Return the (x, y) coordinate for the center point of the cell that contains the specified text.  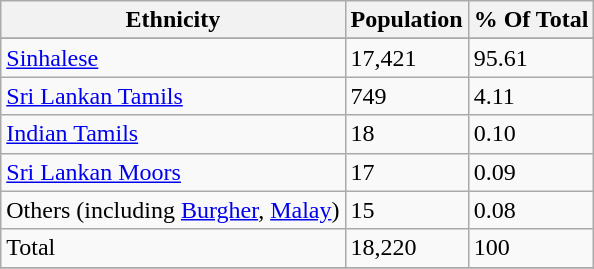
4.11 (531, 96)
Total (173, 248)
749 (406, 96)
Sri Lankan Moors (173, 172)
17,421 (406, 58)
% Of Total (531, 20)
18 (406, 134)
Sri Lankan Tamils (173, 96)
Population (406, 20)
0.10 (531, 134)
100 (531, 248)
Sinhalese (173, 58)
17 (406, 172)
0.08 (531, 210)
Others (including Burgher, Malay) (173, 210)
Indian Tamils (173, 134)
Ethnicity (173, 20)
18,220 (406, 248)
15 (406, 210)
0.09 (531, 172)
95.61 (531, 58)
